For the text-containing cell, return its midpoint in [x, y] coordinate format. 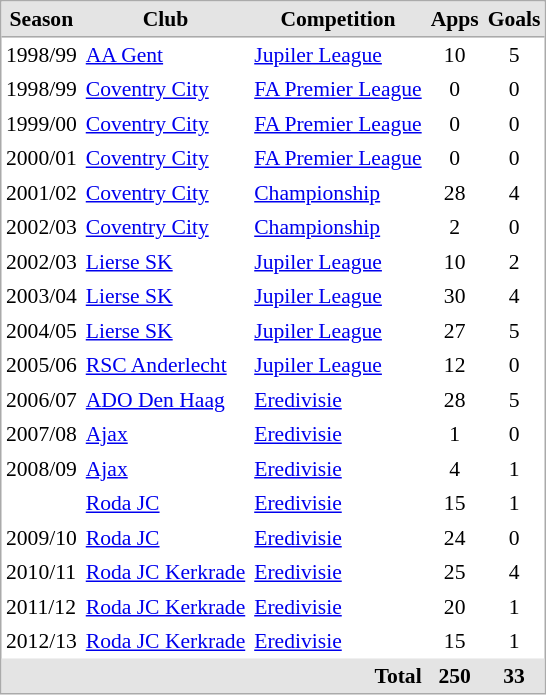
2004/05 [42, 331]
30 [454, 296]
Season [42, 20]
2007/08 [42, 434]
2008/09 [42, 469]
1999/00 [42, 123]
2001/02 [42, 193]
2012/13 [42, 641]
2010/11 [42, 572]
Total [214, 675]
2006/07 [42, 399]
27 [454, 331]
250 [454, 675]
33 [514, 675]
25 [454, 572]
2011/12 [42, 607]
2003/04 [42, 296]
Competition [338, 20]
2005/06 [42, 365]
ADO Den Haag [165, 399]
Club [165, 20]
Goals [514, 20]
2009/10 [42, 537]
AA Gent [165, 55]
20 [454, 607]
12 [454, 365]
24 [454, 537]
RSC Anderlecht [165, 365]
2000/01 [42, 158]
Apps [454, 20]
